Return (x, y) of the center of cell containing provided text 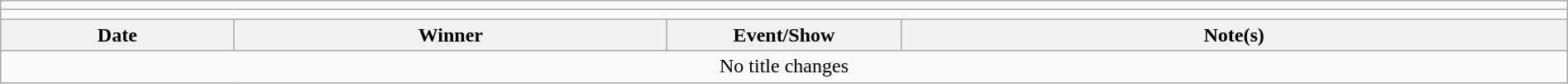
No title changes (784, 67)
Winner (451, 35)
Date (117, 35)
Note(s) (1234, 35)
Event/Show (784, 35)
